Provide the [X, Y] coordinate of the cell's center where the given text is located.  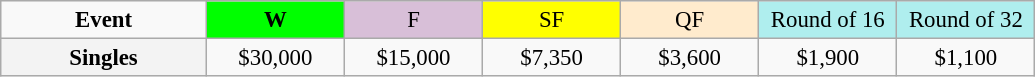
F [413, 20]
Round of 32 [966, 20]
QF [690, 20]
$30,000 [275, 58]
$3,600 [690, 58]
SF [552, 20]
$1,900 [828, 58]
Round of 16 [828, 20]
$1,100 [966, 58]
W [275, 20]
Event [104, 20]
$7,350 [552, 58]
Singles [104, 58]
$15,000 [413, 58]
